Provide the (X, Y) coordinate of the cell's center where the given text is located.  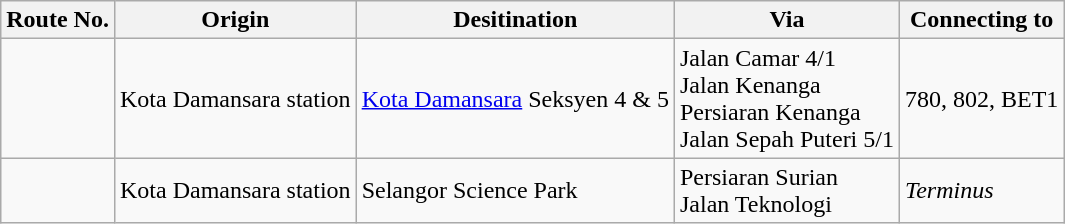
Origin (235, 20)
780, 802, BET1 (981, 98)
Route No. (58, 20)
Via (786, 20)
Selangor Science Park (515, 190)
Jalan Camar 4/1 Jalan Kenanga Persiaran Kenanga Jalan Sepah Puteri 5/1 (786, 98)
Kota Damansara Seksyen 4 & 5 (515, 98)
Persiaran Surian Jalan Teknologi (786, 190)
Desitination (515, 20)
Connecting to (981, 20)
Terminus (981, 190)
